For the text-containing cell, return its midpoint in [X, Y] coordinate format. 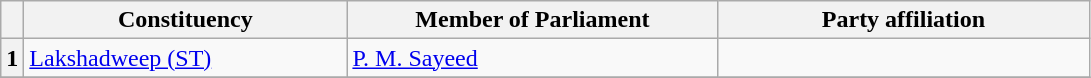
Member of Parliament [532, 20]
Lakshadweep (ST) [186, 58]
P. M. Sayeed [532, 58]
1 [12, 58]
Party affiliation [904, 20]
Constituency [186, 20]
